Pinpoint the cell where the given text exists, returning its (X, Y) midpoint coordinate. 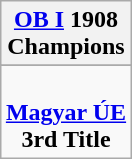
Magyar ÚE3rd Title (66, 112)
OB I 1908Champions (66, 34)
